Capture the cell that displays the provided text and extract its (X, Y) central coordinate. 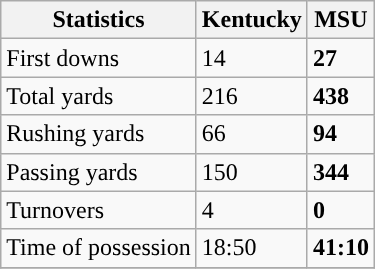
Turnovers (99, 210)
Total yards (99, 96)
Time of possession (99, 248)
150 (252, 172)
Statistics (99, 20)
MSU (340, 20)
First downs (99, 58)
Rushing yards (99, 134)
438 (340, 96)
0 (340, 210)
Passing yards (99, 172)
94 (340, 134)
216 (252, 96)
41:10 (340, 248)
18:50 (252, 248)
27 (340, 58)
4 (252, 210)
Kentucky (252, 20)
66 (252, 134)
344 (340, 172)
14 (252, 58)
